For the text-containing cell, return its midpoint in [X, Y] coordinate format. 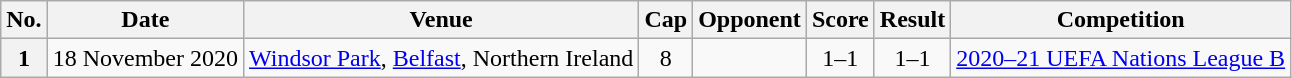
1 [24, 58]
Competition [1121, 20]
Opponent [750, 20]
Result [912, 20]
Venue [442, 20]
Score [840, 20]
8 [666, 58]
18 November 2020 [145, 58]
Date [145, 20]
Windsor Park, Belfast, Northern Ireland [442, 58]
No. [24, 20]
Cap [666, 20]
2020–21 UEFA Nations League B [1121, 58]
